Determine the [X, Y] coordinate at the center of the cell enclosing the given text.  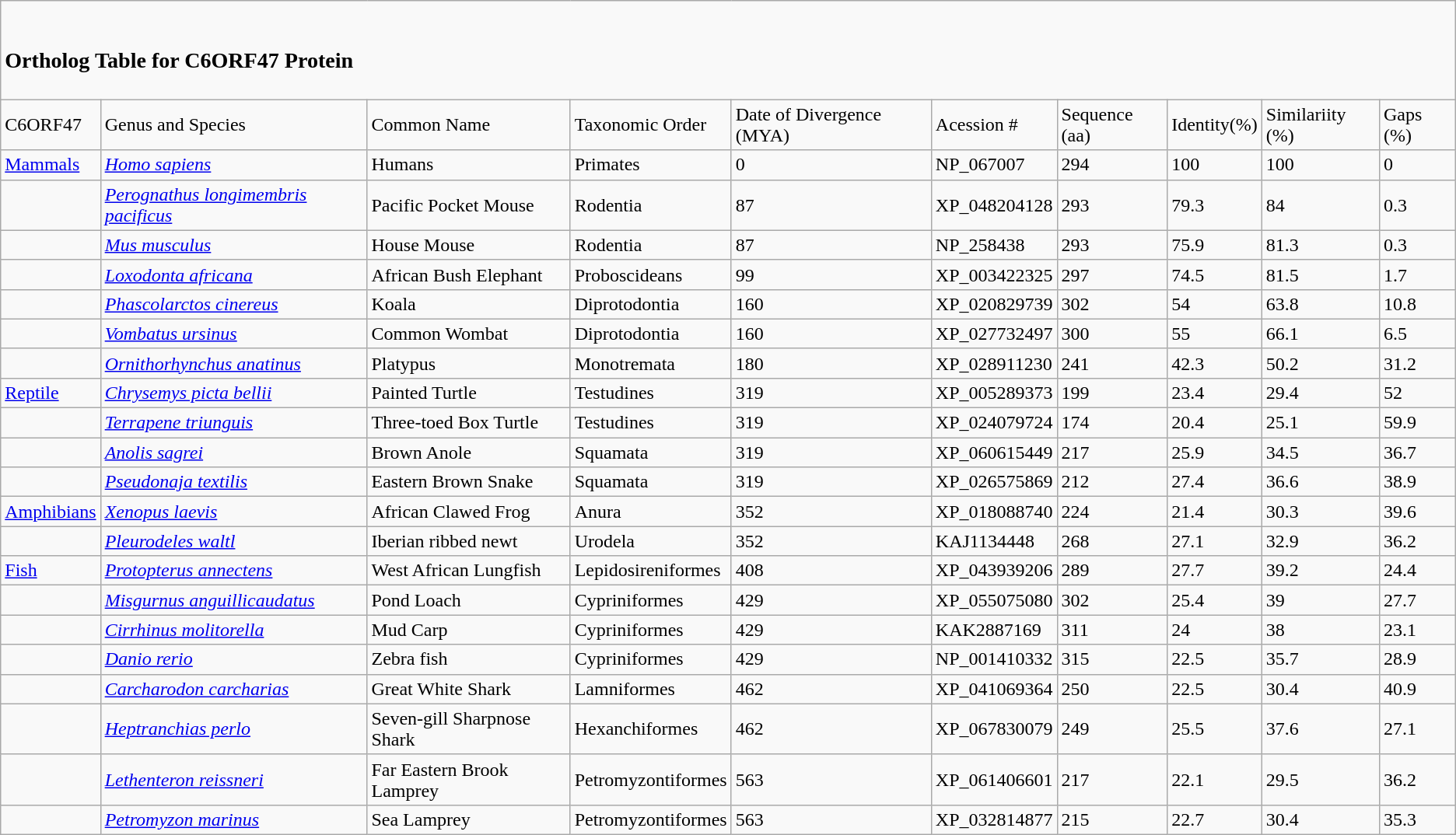
Common Name [468, 124]
1.7 [1417, 274]
Platypus [468, 363]
10.8 [1417, 304]
24.4 [1417, 571]
35.3 [1417, 819]
81.5 [1321, 274]
Anolis sagrei [233, 452]
408 [831, 571]
Pacific Pocket Mouse [468, 205]
23.1 [1417, 630]
Acession # [994, 124]
311 [1112, 630]
Cirrhinus molitorella [233, 630]
XP_027732497 [994, 334]
29.4 [1321, 393]
Misgurnus anguillicaudatus [233, 600]
40.9 [1417, 689]
Homo sapiens [233, 165]
Pond Loach [468, 600]
XP_032814877 [994, 819]
28.9 [1417, 659]
25.1 [1321, 423]
50.2 [1321, 363]
Hexanchiformes [650, 729]
6.5 [1417, 334]
Painted Turtle [468, 393]
79.3 [1215, 205]
XP_043939206 [994, 571]
Petromyzon marinus [233, 819]
54 [1215, 304]
Taxonomic Order [650, 124]
249 [1112, 729]
Primates [650, 165]
Monotremata [650, 363]
Lethenteron reissneri [233, 779]
XP_003422325 [994, 274]
Reptile [51, 393]
XP_067830079 [994, 729]
199 [1112, 393]
House Mouse [468, 245]
29.5 [1321, 779]
XP_005289373 [994, 393]
XP_028911230 [994, 363]
34.5 [1321, 452]
XP_048204128 [994, 205]
C6ORF47 [51, 124]
NP_258438 [994, 245]
Phascolarctos cinereus [233, 304]
59.9 [1417, 423]
Similariity (%) [1321, 124]
Seven-gill Sharpnose Shark [468, 729]
Great White Shark [468, 689]
Protopterus annectens [233, 571]
KAK2887169 [994, 630]
39 [1321, 600]
Brown Anole [468, 452]
Humans [468, 165]
25.4 [1215, 600]
XP_060615449 [994, 452]
XP_020829739 [994, 304]
Mus musculus [233, 245]
297 [1112, 274]
268 [1112, 541]
52 [1417, 393]
32.9 [1321, 541]
Sequence (aa) [1112, 124]
Chrysemys picta bellii [233, 393]
Gaps (%) [1417, 124]
XP_018088740 [994, 512]
250 [1112, 689]
224 [1112, 512]
Ortholog Table for C6ORF47 Protein [728, 50]
West African Lungfish [468, 571]
Perognathus longimembris pacificus [233, 205]
55 [1215, 334]
25.9 [1215, 452]
Pleurodeles waltl [233, 541]
Ornithorhynchus anatinus [233, 363]
Danio rerio [233, 659]
Mud Carp [468, 630]
84 [1321, 205]
81.3 [1321, 245]
African Clawed Frog [468, 512]
Date of Divergence (MYA) [831, 124]
63.8 [1321, 304]
KAJ1134448 [994, 541]
NP_001410332 [994, 659]
Lamniformes [650, 689]
39.6 [1417, 512]
Sea Lamprey [468, 819]
XP_055075080 [994, 600]
74.5 [1215, 274]
25.5 [1215, 729]
Amphibians [51, 512]
31.2 [1417, 363]
20.4 [1215, 423]
Fish [51, 571]
XP_061406601 [994, 779]
Proboscideans [650, 274]
Terrapene triunguis [233, 423]
Common Wombat [468, 334]
215 [1112, 819]
Carcharodon carcharias [233, 689]
289 [1112, 571]
23.4 [1215, 393]
NP_067007 [994, 165]
42.3 [1215, 363]
36.6 [1321, 482]
XP_024079724 [994, 423]
22.7 [1215, 819]
Eastern Brown Snake [468, 482]
75.9 [1215, 245]
174 [1112, 423]
99 [831, 274]
39.2 [1321, 571]
22.1 [1215, 779]
Lepidosireniformes [650, 571]
38 [1321, 630]
Mammals [51, 165]
African Bush Elephant [468, 274]
Xenopus laevis [233, 512]
Zebra fish [468, 659]
Pseudonaja textilis [233, 482]
Three-toed Box Turtle [468, 423]
Anura [650, 512]
24 [1215, 630]
Identity(%) [1215, 124]
XP_026575869 [994, 482]
Far Eastern Brook Lamprey [468, 779]
Vombatus ursinus [233, 334]
212 [1112, 482]
Iberian ribbed newt [468, 541]
35.7 [1321, 659]
180 [831, 363]
36.7 [1417, 452]
27.4 [1215, 482]
Genus and Species [233, 124]
241 [1112, 363]
300 [1112, 334]
Heptranchias perlo [233, 729]
Urodela [650, 541]
30.3 [1321, 512]
37.6 [1321, 729]
21.4 [1215, 512]
Koala [468, 304]
38.9 [1417, 482]
XP_041069364 [994, 689]
315 [1112, 659]
Loxodonta africana [233, 274]
66.1 [1321, 334]
294 [1112, 165]
